Output the (X, Y) coordinate of the center of the cell containing the given text.  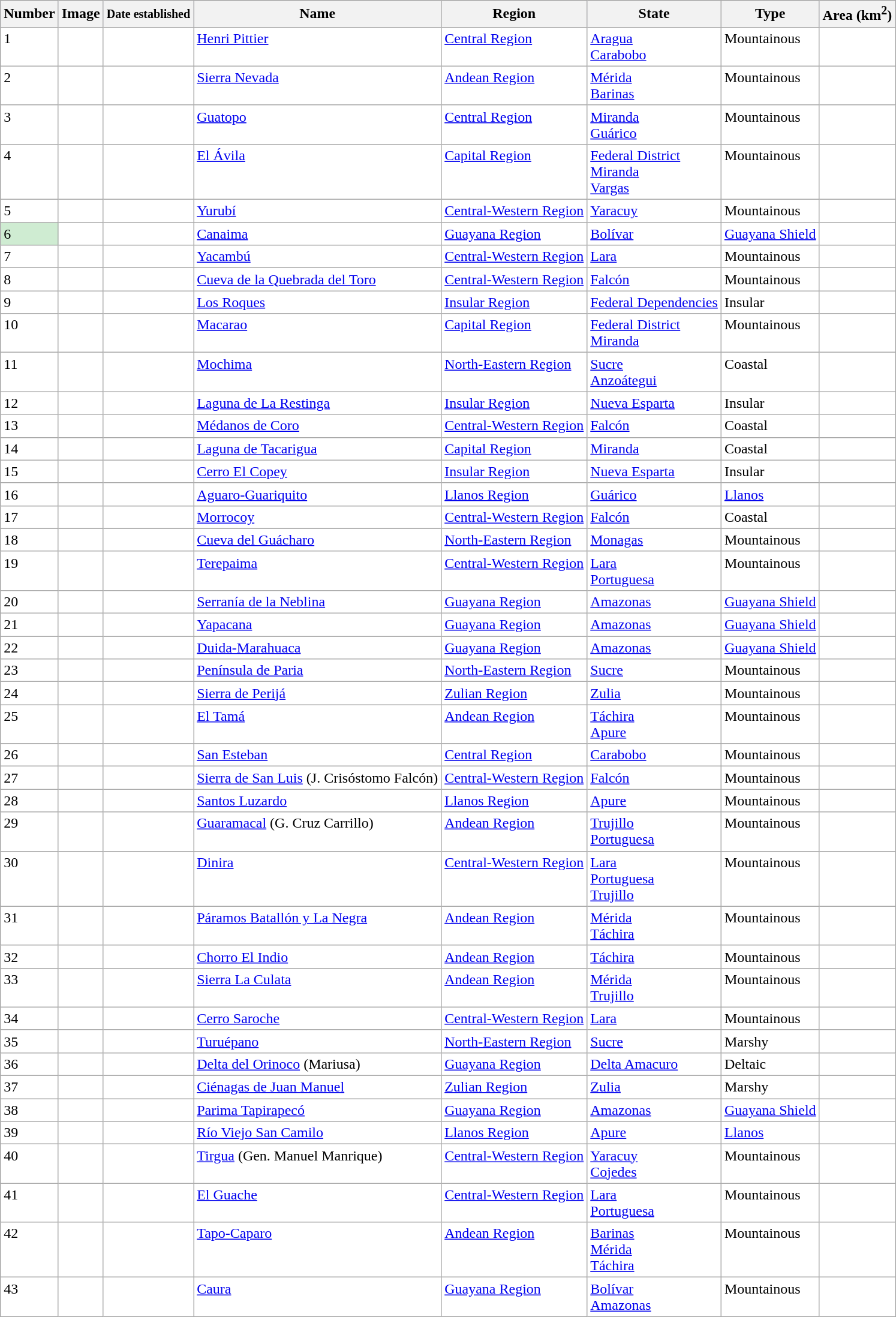
Serranía de la Neblina (318, 602)
Laguna de La Restinga (318, 403)
Sierra de Perijá (318, 693)
1 (29, 47)
24 (29, 693)
26 (29, 755)
Image (80, 14)
Médanos de Coro (318, 426)
36 (29, 1064)
22 (29, 648)
33 (29, 987)
31 (29, 926)
El Guache (318, 1203)
Ciénagas de Juan Manuel (318, 1087)
Canaima (318, 234)
Henri Pittier (318, 47)
37 (29, 1087)
Turuépano (318, 1041)
Guatopo (318, 125)
Date established (148, 14)
Río Viejo San Camilo (318, 1133)
18 (29, 540)
Cueva del Guácharo (318, 540)
9 (29, 302)
AraguaCarabobo (654, 47)
Parima Tapirapecó (318, 1110)
Yacambú (318, 257)
Yapacana (318, 625)
40 (29, 1163)
20 (29, 602)
Terepaima (318, 571)
Guaramacal (G. Cruz Carrillo) (318, 831)
Delta del Orinoco (Mariusa) (318, 1064)
Bolívar Amazonas (654, 1297)
3 (29, 125)
TáchiraApure (654, 724)
Cerro El Copey (318, 471)
Region (515, 14)
30 (29, 879)
BarinasMéridaTáchira (654, 1250)
Aguaro-Guariquito (318, 494)
Federal Dependencies (654, 302)
Carabobo (654, 755)
16 (29, 494)
San Esteban (318, 755)
Santos Luzardo (318, 801)
38 (29, 1110)
Dinira (318, 879)
Sierra La Culata (318, 987)
MéridaBarinas (654, 85)
YaracuyCojedes (654, 1163)
LaraPortuguesaTrujillo (654, 879)
Cerro Saroche (318, 1018)
39 (29, 1133)
Guárico (654, 494)
14 (29, 449)
Federal DistrictMiranda (654, 333)
11 (29, 372)
28 (29, 801)
State (654, 14)
Name (318, 14)
27 (29, 778)
Tapo-Caparo (318, 1250)
Yaracuy (654, 211)
Mochima (318, 372)
35 (29, 1041)
Sierra Nevada (318, 85)
Cueva de la Quebrada del Toro (318, 279)
7 (29, 257)
41 (29, 1203)
Number (29, 14)
El Tamá (318, 724)
19 (29, 571)
4 (29, 172)
El Ávila (318, 172)
25 (29, 724)
Deltaic (770, 1064)
42 (29, 1250)
Bolívar (654, 234)
Delta Amacuro (654, 1064)
6 (29, 234)
Monagas (654, 540)
5 (29, 211)
MirandaGuárico (654, 125)
29 (29, 831)
MéridaTáchira (654, 926)
10 (29, 333)
13 (29, 426)
12 (29, 403)
Sierra de San Luis (J. Crisóstomo Falcón) (318, 778)
Tirgua (Gen. Manuel Manrique) (318, 1163)
Area (km2) (858, 14)
2 (29, 85)
Miranda (654, 449)
Yurubí (318, 211)
Táchira (654, 957)
34 (29, 1018)
Duida-Marahuaca (318, 648)
15 (29, 471)
8 (29, 279)
43 (29, 1297)
Los Roques (318, 302)
Type (770, 14)
Macarao (318, 333)
Laguna de Tacarigua (318, 449)
TrujilloPortuguesa (654, 831)
Caura (318, 1297)
21 (29, 625)
17 (29, 517)
Páramos Batallón y La Negra (318, 926)
Península de Paria (318, 670)
Chorro El Indio (318, 957)
Morrocoy (318, 517)
SucreAnzoátegui (654, 372)
MéridaTrujillo (654, 987)
23 (29, 670)
32 (29, 957)
Federal DistrictMirandaVargas (654, 172)
